Provide the [x, y] coordinate of the cell's center where the given text is located.  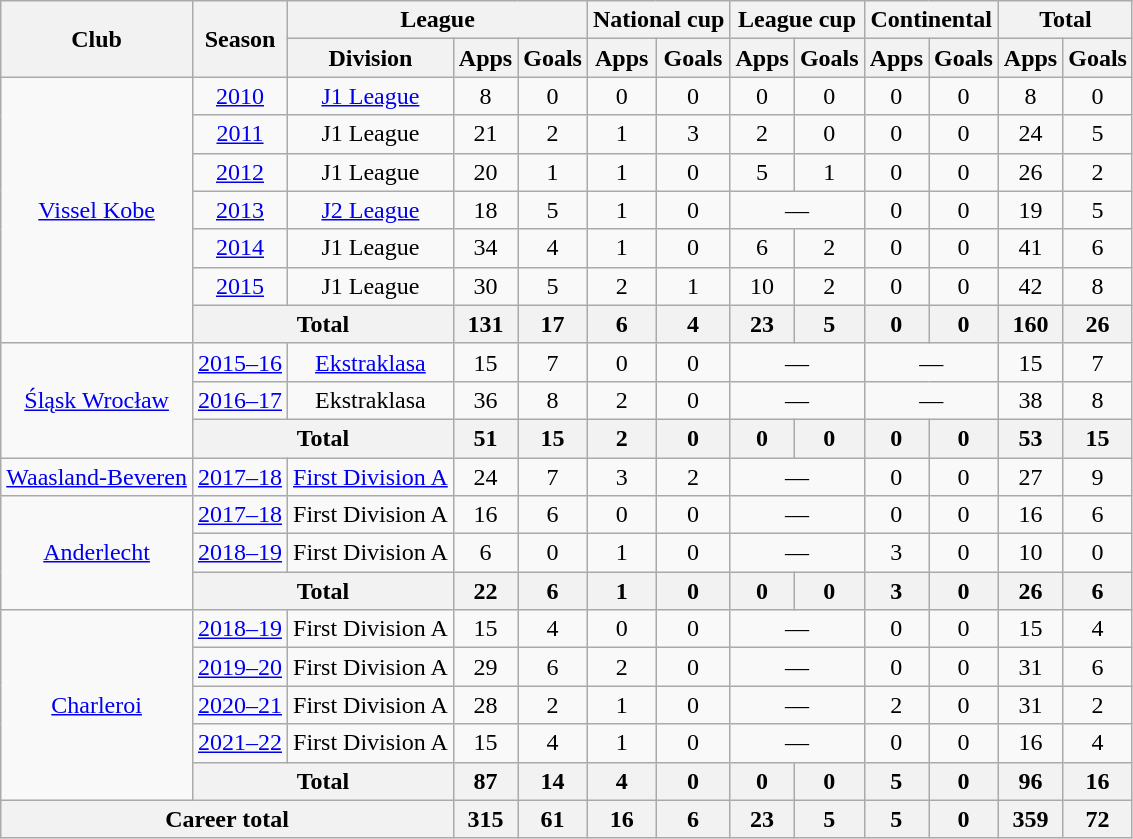
League cup [797, 20]
42 [1030, 286]
National cup [658, 20]
27 [1030, 477]
2019–20 [240, 667]
19 [1030, 210]
Vissel Kobe [97, 210]
87 [485, 781]
Waasland-Beveren [97, 477]
30 [485, 286]
2021–22 [240, 743]
34 [485, 248]
17 [553, 324]
72 [1098, 819]
Career total [228, 819]
2010 [240, 96]
53 [1030, 438]
J2 League [371, 210]
2011 [240, 134]
2015–16 [240, 362]
28 [485, 705]
2013 [240, 210]
Club [97, 39]
14 [553, 781]
2015 [240, 286]
Division [371, 58]
Continental [931, 20]
21 [485, 134]
2012 [240, 172]
20 [485, 172]
League [438, 20]
41 [1030, 248]
2014 [240, 248]
61 [553, 819]
Season [240, 39]
Śląsk Wrocław [97, 400]
96 [1030, 781]
9 [1098, 477]
38 [1030, 400]
359 [1030, 819]
Charleroi [97, 705]
315 [485, 819]
36 [485, 400]
2016–17 [240, 400]
29 [485, 667]
131 [485, 324]
51 [485, 438]
160 [1030, 324]
Anderlecht [97, 553]
2020–21 [240, 705]
22 [485, 591]
18 [485, 210]
